Identify which cell holds the provided text, then report its (x, y) central coordinate. 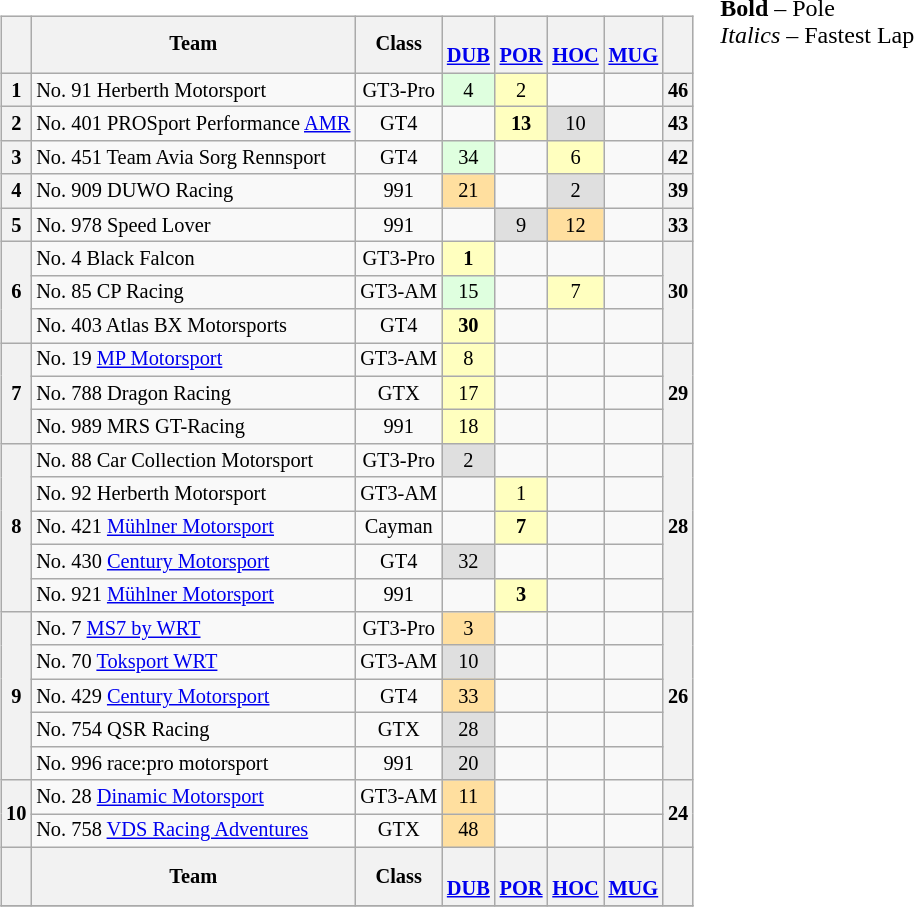
18 (468, 427)
34 (468, 158)
No. 403 Atlas BX Motorsports (193, 326)
No. 758 VDS Racing Adventures (193, 831)
32 (468, 561)
43 (678, 124)
No. 788 Dragon Racing (193, 393)
No. 989 MRS GT-Racing (193, 427)
39 (678, 191)
No. 451 Team Avia Sorg Rennsport (193, 158)
46 (678, 90)
No. 4 Black Falcon (193, 259)
No. 7 MS7 by WRT (193, 629)
No. 430 Century Motorsport (193, 561)
Cayman (398, 528)
20 (468, 763)
No. 996 race:pro motorsport (193, 763)
42 (678, 158)
No. 429 Century Motorsport (193, 696)
No. 978 Speed Lover (193, 225)
29 (678, 394)
24 (678, 814)
5 (16, 225)
No. 85 CP Racing (193, 292)
21 (468, 191)
No. 421 Mühlner Motorsport (193, 528)
No. 921 Mühlner Motorsport (193, 595)
No. 909 DUWO Racing (193, 191)
No. 28 Dinamic Motorsport (193, 797)
15 (468, 292)
No. 88 Car Collection Motorsport (193, 461)
13 (522, 124)
No. 19 MP Motorsport (193, 360)
No. 401 PROSport Performance AMR (193, 124)
No. 92 Herberth Motorsport (193, 494)
No. 70 Toksport WRT (193, 662)
48 (468, 831)
17 (468, 393)
No. 754 QSR Racing (193, 730)
12 (575, 225)
No. 91 Herberth Motorsport (193, 90)
11 (468, 797)
26 (678, 696)
